Return (X, Y) of the center of cell containing provided text 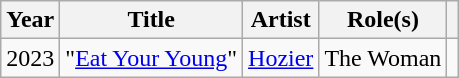
Role(s) (383, 20)
The Woman (383, 58)
2023 (30, 58)
"Eat Your Young" (152, 58)
Artist (281, 20)
Year (30, 20)
Hozier (281, 58)
Title (152, 20)
